For the text-containing cell, return its midpoint in [x, y] coordinate format. 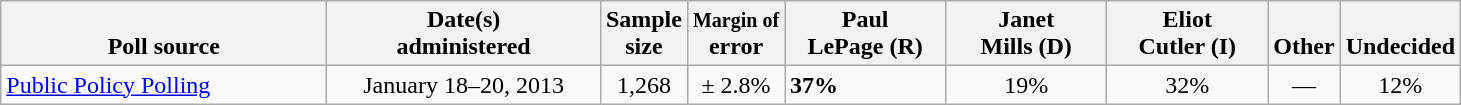
± 2.8% [736, 85]
19% [1026, 85]
JanetMills (D) [1026, 34]
— [1304, 85]
1,268 [644, 85]
37% [866, 85]
32% [1188, 85]
Public Policy Polling [164, 85]
Margin oferror [736, 34]
Other [1304, 34]
12% [1400, 85]
Poll source [164, 34]
Undecided [1400, 34]
PaulLePage (R) [866, 34]
Samplesize [644, 34]
January 18–20, 2013 [464, 85]
EliotCutler (I) [1188, 34]
Date(s)administered [464, 34]
